Search for the cell housing the specified text and yield its [x, y] center coordinate. 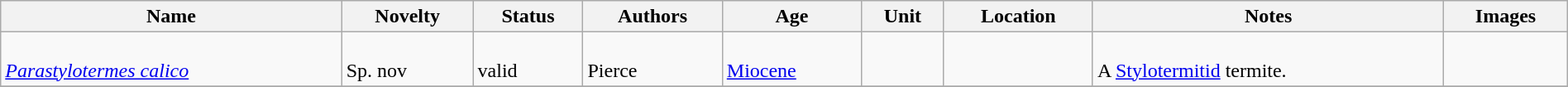
Miocene [791, 60]
Unit [902, 17]
Pierce [653, 60]
valid [528, 60]
Images [1505, 17]
Sp. nov [407, 60]
Parastylotermes calico [171, 60]
A Stylotermitid termite. [1268, 60]
Name [171, 17]
Location [1018, 17]
Status [528, 17]
Novelty [407, 17]
Notes [1268, 17]
Age [791, 17]
Authors [653, 17]
